Extract the [x, y] coordinate from the center of the cell holding the provided text.  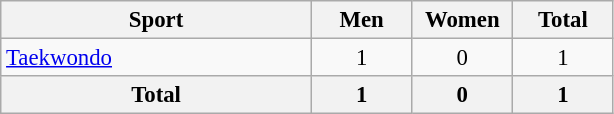
Taekwondo [156, 58]
Sport [156, 20]
Women [462, 20]
Men [362, 20]
